Provide the [X, Y] coordinate of the cell's center where the given text is located.  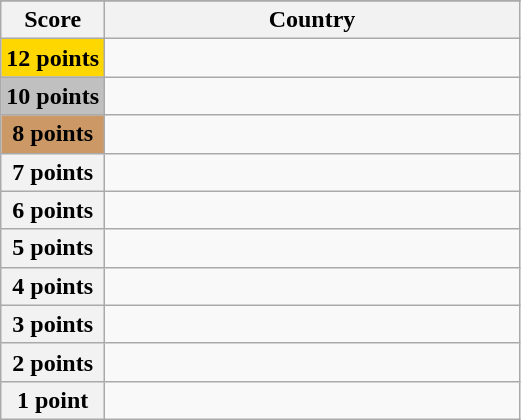
2 points [53, 362]
8 points [53, 134]
10 points [53, 96]
Score [53, 20]
6 points [53, 210]
5 points [53, 248]
1 point [53, 400]
12 points [53, 58]
7 points [53, 172]
4 points [53, 286]
3 points [53, 324]
Country [312, 20]
